Return (x, y) of the center of cell containing provided text 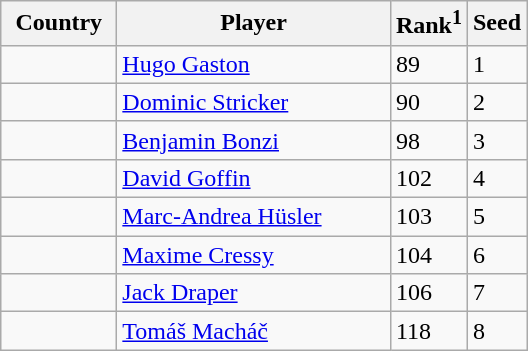
90 (428, 102)
Seed (496, 24)
5 (496, 217)
Hugo Gaston (254, 64)
Jack Draper (254, 293)
103 (428, 217)
3 (496, 140)
102 (428, 178)
Country (59, 24)
6 (496, 255)
Dominic Stricker (254, 102)
Benjamin Bonzi (254, 140)
8 (496, 331)
1 (496, 64)
98 (428, 140)
4 (496, 178)
7 (496, 293)
Tomáš Macháč (254, 331)
106 (428, 293)
Player (254, 24)
2 (496, 102)
Maxime Cressy (254, 255)
David Goffin (254, 178)
104 (428, 255)
118 (428, 331)
Marc-Andrea Hüsler (254, 217)
Rank1 (428, 24)
89 (428, 64)
